Return [x, y] of the center of cell containing provided text 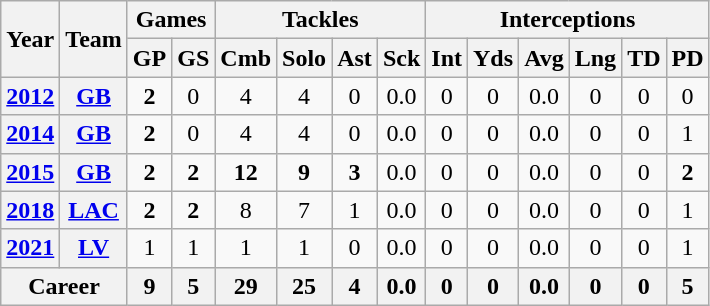
Avg [544, 58]
2021 [30, 248]
Sck [401, 58]
Lng [595, 58]
12 [246, 172]
Year [30, 39]
LV [94, 248]
Cmb [246, 58]
29 [246, 286]
GP [149, 58]
8 [246, 210]
2014 [30, 134]
Yds [494, 58]
LAC [94, 210]
Int [447, 58]
2012 [30, 96]
Solo [304, 58]
3 [355, 172]
Ast [355, 58]
Tackles [320, 20]
7 [304, 210]
PD [688, 58]
Games [170, 20]
Career [64, 286]
25 [304, 286]
GS [194, 58]
2015 [30, 172]
Team [94, 39]
Interceptions [568, 20]
2018 [30, 210]
TD [644, 58]
